Determine the (X, Y) coordinate at the center of the cell enclosing the given text.  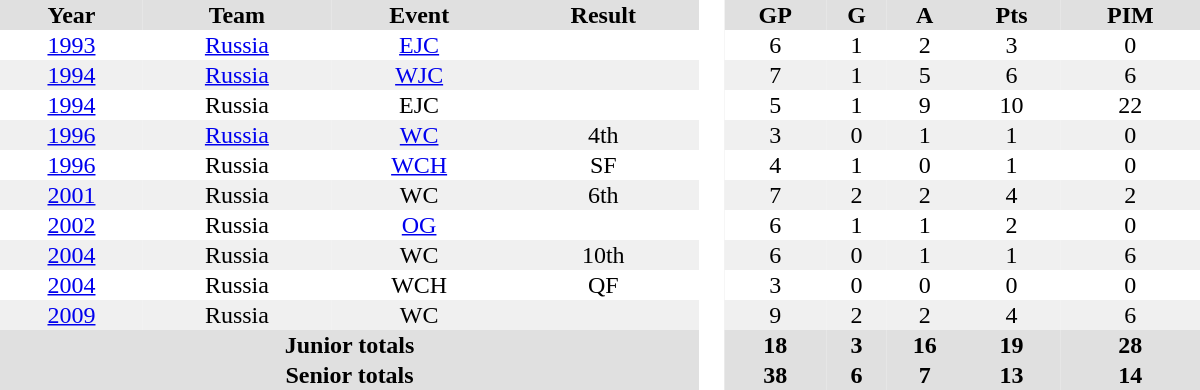
10 (1012, 105)
Year (72, 15)
4th (603, 135)
13 (1012, 375)
Senior totals (350, 375)
38 (775, 375)
16 (925, 345)
QF (603, 285)
Event (420, 15)
2002 (72, 225)
OG (420, 225)
6th (603, 195)
18 (775, 345)
2001 (72, 195)
14 (1130, 375)
22 (1130, 105)
Team (237, 15)
2009 (72, 315)
1993 (72, 45)
Result (603, 15)
PIM (1130, 15)
A (925, 15)
Pts (1012, 15)
28 (1130, 345)
SF (603, 165)
Junior totals (350, 345)
WJC (420, 75)
G (856, 15)
GP (775, 15)
19 (1012, 345)
10th (603, 255)
